Pinpoint the cell where the given text exists, returning its (x, y) midpoint coordinate. 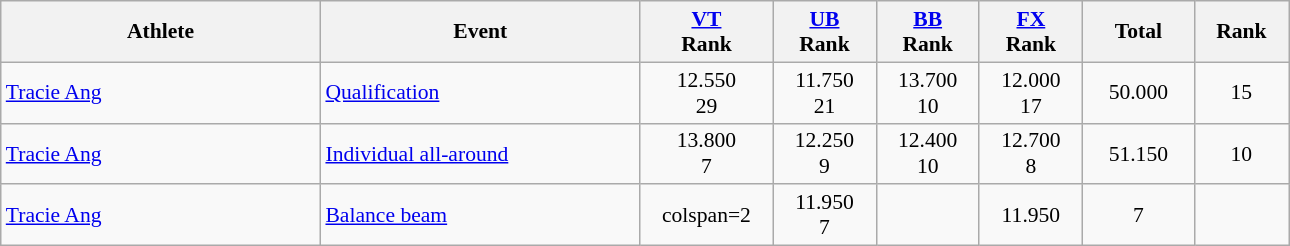
13.8007 (706, 154)
12.2509 (824, 154)
11.75021 (824, 92)
12.00017 (1030, 92)
12.40010 (928, 154)
7 (1139, 216)
11.950 (1030, 216)
11.9507 (824, 216)
10 (1241, 154)
12.55029 (706, 92)
51.150 (1139, 154)
Individual all-around (480, 154)
Athlete (161, 32)
Qualification (480, 92)
BBRank (928, 32)
Total (1139, 32)
Rank (1241, 32)
50.000 (1139, 92)
12.7008 (1030, 154)
Event (480, 32)
Balance beam (480, 216)
VTRank (706, 32)
UBRank (824, 32)
13.70010 (928, 92)
colspan=2 (706, 216)
FXRank (1030, 32)
15 (1241, 92)
